Scan for the cell matching the given text and deliver its [x, y] coordinate at center. 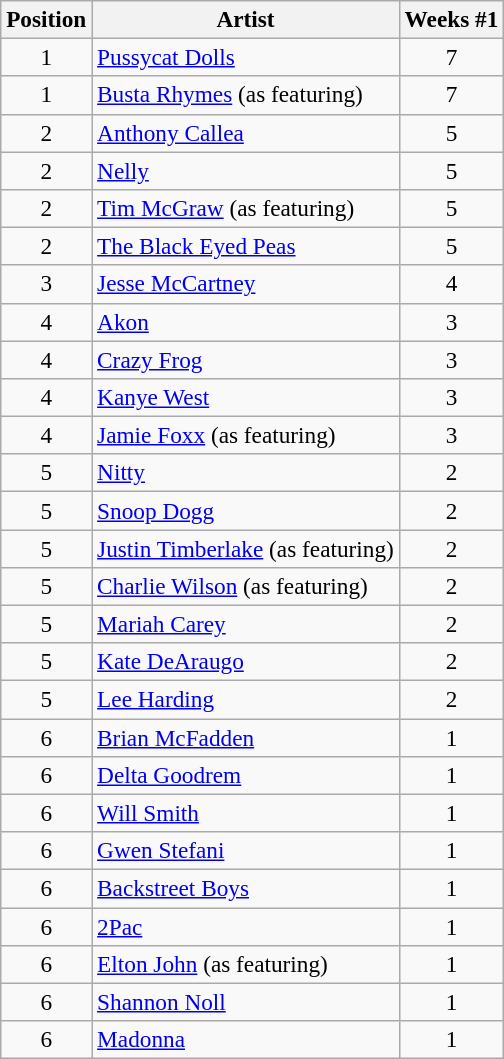
Position [46, 19]
Crazy Frog [246, 359]
The Black Eyed Peas [246, 246]
Backstreet Boys [246, 888]
Mariah Carey [246, 624]
Weeks #1 [452, 19]
Brian McFadden [246, 737]
Kate DeAraugo [246, 662]
Will Smith [246, 813]
Busta Rhymes (as featuring) [246, 95]
Pussycat Dolls [246, 57]
Justin Timberlake (as featuring) [246, 548]
Tim McGraw (as featuring) [246, 208]
Snoop Dogg [246, 510]
Charlie Wilson (as featuring) [246, 586]
Jesse McCartney [246, 284]
Lee Harding [246, 699]
Nitty [246, 473]
Shannon Noll [246, 1002]
Elton John (as featuring) [246, 964]
Nelly [246, 170]
Anthony Callea [246, 133]
Artist [246, 19]
Jamie Foxx (as featuring) [246, 435]
Gwen Stefani [246, 850]
Delta Goodrem [246, 775]
Madonna [246, 1039]
Akon [246, 322]
Kanye West [246, 397]
2Pac [246, 926]
